Capture the cell that displays the provided text and extract its [X, Y] central coordinate. 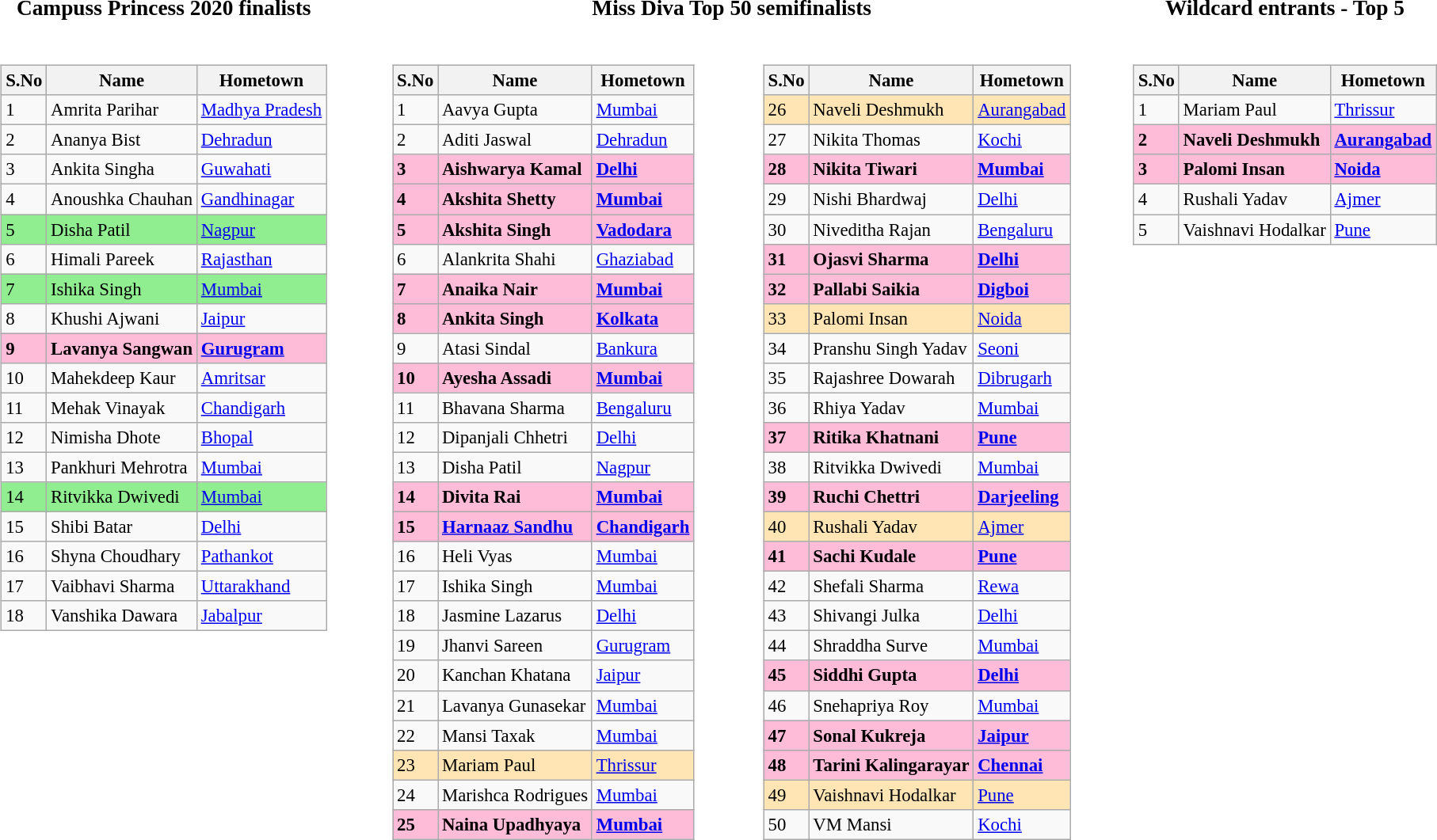
23 [415, 765]
43 [786, 616]
26 [786, 110]
Shefali Sharma [891, 587]
Amrita Parihar [122, 110]
31 [786, 259]
Ojasvi Sharma [891, 259]
Ayesha Assadi [515, 378]
Nimisha Dhote [122, 438]
Bhavana Sharma [515, 408]
Ananya Bist [122, 140]
Shraddha Surve [891, 646]
Heli Vyas [515, 557]
Lavanya Gunasekar [515, 705]
Bhopal [261, 438]
Aavya Gupta [515, 110]
Akshita Shetty [515, 200]
Amritsar [261, 378]
Ritika Khatnani [891, 438]
Vadodara [642, 229]
Shivangi Julka [891, 616]
39 [786, 497]
19 [415, 646]
25 [415, 824]
Marishca Rodrigues [515, 795]
21 [415, 705]
35 [786, 378]
Pranshu Singh Yadav [891, 348]
Snehapriya Roy [891, 705]
Pallabi Saikia [891, 289]
Shibi Batar [122, 526]
22 [415, 735]
Akshita Singh [515, 229]
48 [786, 765]
Digboi [1022, 289]
32 [786, 289]
Mansi Taxak [515, 735]
Rajasthan [261, 259]
Dibrugarh [1022, 378]
Jabalpur [261, 616]
40 [786, 526]
Khushi Ajwani [122, 318]
VM Mansi [891, 824]
28 [786, 169]
Kolkata [642, 318]
Siddhi Gupta [891, 675]
Jasmine Lazarus [515, 616]
24 [415, 795]
Rajashree Dowarah [891, 378]
34 [786, 348]
Atasi Sindal [515, 348]
Pankhuri Mehrotra [122, 467]
Divita Rai [515, 497]
Ankita Singh [515, 318]
Chennai [1022, 765]
Dipanjali Chhetri [515, 438]
Harnaaz Sandhu [515, 526]
Gandhinagar [261, 200]
Kanchan Khatana [515, 675]
37 [786, 438]
Lavanya Sangwan [122, 348]
41 [786, 557]
38 [786, 467]
Pathankot [261, 557]
Aishwarya Kamal [515, 169]
Seoni [1022, 348]
Rhiya Yadav [891, 408]
20 [415, 675]
Vanshika Dawara [122, 616]
30 [786, 229]
Aditi Jaswal [515, 140]
Bankura [642, 348]
36 [786, 408]
45 [786, 675]
27 [786, 140]
Vaibhavi Sharma [122, 587]
Mahekdeep Kaur [122, 378]
Rewa [1022, 587]
Uttarakhand [261, 587]
49 [786, 795]
Anaika Nair [515, 289]
Ruchi Chettri [891, 497]
Madhya Pradesh [261, 110]
Ankita Singha [122, 169]
47 [786, 735]
Naina Upadhyaya [515, 824]
Anoushka Chauhan [122, 200]
Sachi Kudale [891, 557]
Nikita Tiwari [891, 169]
Ghaziabad [642, 259]
50 [786, 824]
Tarini Kalingarayar [891, 765]
Darjeeling [1022, 497]
33 [786, 318]
29 [786, 200]
Himali Pareek [122, 259]
Alankrita Shahi [515, 259]
Sonal Kukreja [891, 735]
Mehak Vinayak [122, 408]
Nikita Thomas [891, 140]
42 [786, 587]
Guwahati [261, 169]
44 [786, 646]
Nishi Bhardwaj [891, 200]
Jhanvi Sareen [515, 646]
46 [786, 705]
Niveditha Rajan [891, 229]
Shyna Choudhary [122, 557]
